Identify which cell holds the provided text, then report its [X, Y] central coordinate. 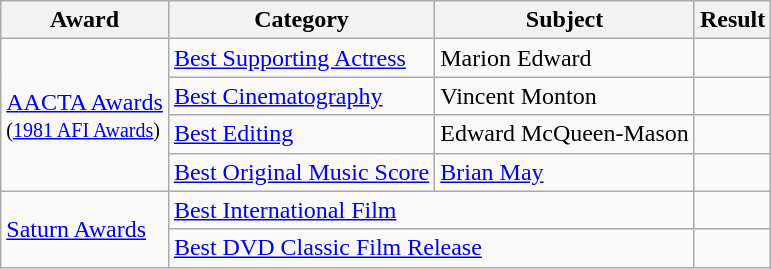
Saturn Awards [85, 229]
Best DVD Classic Film Release [431, 248]
Best Supporting Actress [301, 58]
Best Cinematography [301, 96]
Vincent Monton [565, 96]
Edward McQueen-Mason [565, 134]
Award [85, 20]
Best Editing [301, 134]
Subject [565, 20]
Marion Edward [565, 58]
Best Original Music Score [301, 172]
Result [732, 20]
Category [301, 20]
Best International Film [431, 210]
AACTA Awards(1981 AFI Awards) [85, 115]
Brian May [565, 172]
